Return the (X, Y) coordinate for the center point of the cell that contains the specified text.  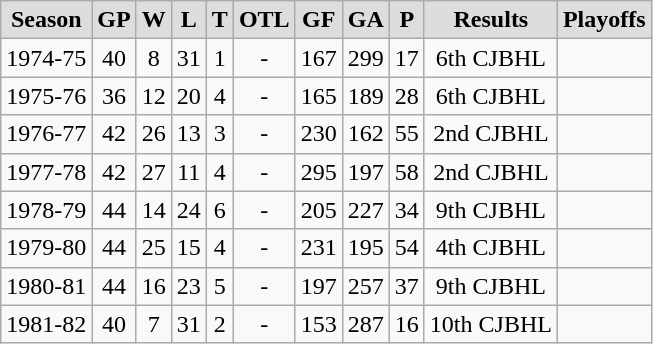
Season (46, 20)
1977-78 (46, 172)
12 (154, 96)
37 (406, 286)
11 (188, 172)
295 (318, 172)
189 (366, 96)
GF (318, 20)
L (188, 20)
28 (406, 96)
10th CJBHL (490, 324)
2 (220, 324)
OTL (264, 20)
299 (366, 58)
25 (154, 248)
3 (220, 134)
13 (188, 134)
230 (318, 134)
231 (318, 248)
15 (188, 248)
GP (114, 20)
1981-82 (46, 324)
7 (154, 324)
162 (366, 134)
14 (154, 210)
1979-80 (46, 248)
17 (406, 58)
54 (406, 248)
287 (366, 324)
27 (154, 172)
P (406, 20)
4th CJBHL (490, 248)
153 (318, 324)
1974-75 (46, 58)
5 (220, 286)
W (154, 20)
205 (318, 210)
36 (114, 96)
1975-76 (46, 96)
55 (406, 134)
8 (154, 58)
6 (220, 210)
58 (406, 172)
1 (220, 58)
34 (406, 210)
227 (366, 210)
GA (366, 20)
T (220, 20)
1978-79 (46, 210)
23 (188, 286)
195 (366, 248)
20 (188, 96)
165 (318, 96)
1980-81 (46, 286)
24 (188, 210)
Results (490, 20)
1976-77 (46, 134)
Playoffs (604, 20)
257 (366, 286)
26 (154, 134)
167 (318, 58)
